Return the [X, Y] coordinate for the center point of the cell that contains the specified text.  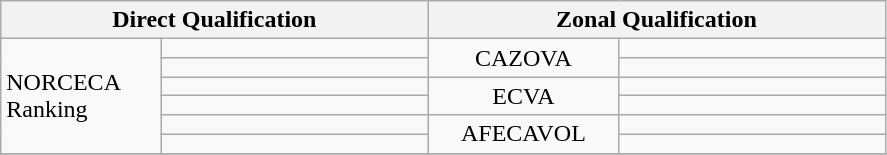
ECVA [524, 96]
Zonal Qualification [656, 20]
AFECAVOL [524, 134]
NORCECA Ranking [82, 96]
Direct Qualification [214, 20]
CAZOVA [524, 58]
